Return the [X, Y] coordinate for the center point of the cell that contains the specified text.  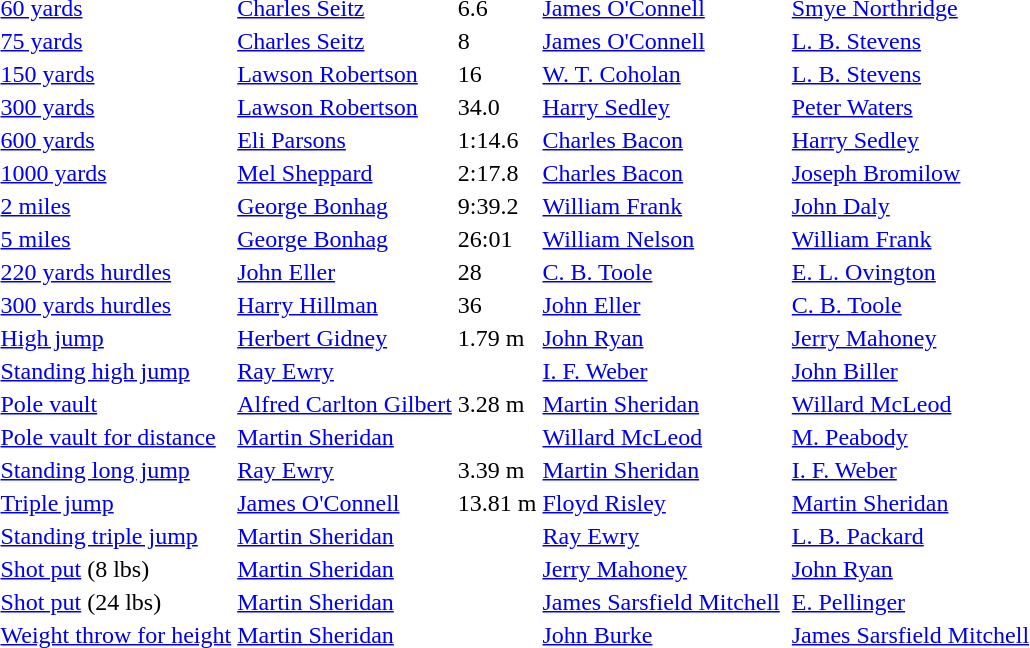
Charles Seitz [345, 41]
William Nelson [661, 239]
James Sarsfield Mitchell [661, 602]
E. L. Ovington [910, 272]
26:01 [497, 239]
28 [497, 272]
Alfred Carlton Gilbert [345, 404]
Mel Sheppard [345, 173]
L. B. Packard [910, 536]
36 [497, 305]
1.79 m [497, 338]
2:17.8 [497, 173]
16 [497, 74]
E. Pellinger [910, 602]
3.39 m [497, 470]
13.81 m [497, 503]
John Daly [910, 206]
Harry Hillman [345, 305]
Floyd Risley [661, 503]
Joseph Bromilow [910, 173]
1:14.6 [497, 140]
34.0 [497, 107]
M. Peabody [910, 437]
3.28 m [497, 404]
John Biller [910, 371]
Eli Parsons [345, 140]
Peter Waters [910, 107]
W. T. Coholan [661, 74]
8 [497, 41]
9:39.2 [497, 206]
Herbert Gidney [345, 338]
